Identify which cell holds the provided text, then report its (X, Y) central coordinate. 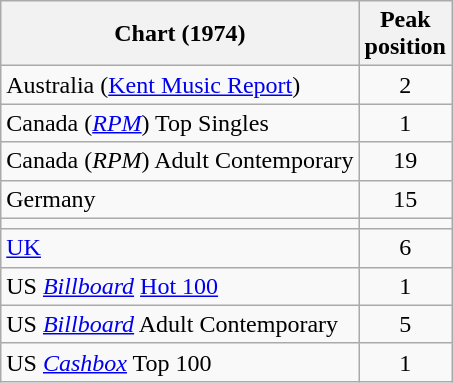
6 (405, 248)
Germany (180, 199)
Canada (RPM) Top Singles (180, 123)
5 (405, 324)
US Billboard Hot 100 (180, 286)
Peakposition (405, 34)
UK (180, 248)
Australia (Kent Music Report) (180, 85)
Canada (RPM) Adult Contemporary (180, 161)
15 (405, 199)
2 (405, 85)
US Billboard Adult Contemporary (180, 324)
Chart (1974) (180, 34)
19 (405, 161)
US Cashbox Top 100 (180, 362)
